Return the (x, y) coordinate for the center point of the cell that contains the specified text.  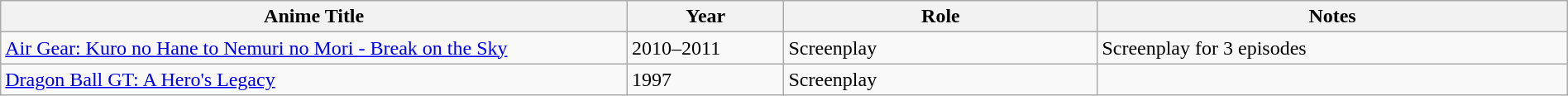
2010–2011 (706, 48)
Screenplay for 3 episodes (1332, 48)
Dragon Ball GT: A Hero's Legacy (314, 79)
1997 (706, 79)
Year (706, 17)
Anime Title (314, 17)
Role (941, 17)
Air Gear: Kuro no Hane to Nemuri no Mori - Break on the Sky (314, 48)
Notes (1332, 17)
